Determine the (x, y) coordinate at the center of the cell enclosing the given text.  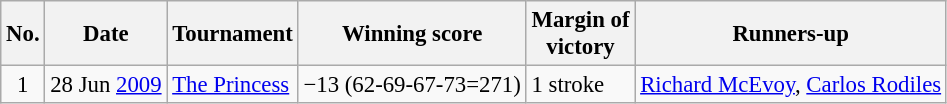
Date (106, 34)
−13 (62-69-67-73=271) (412, 85)
Winning score (412, 34)
Runners-up (791, 34)
The Princess (232, 85)
1 (23, 85)
Tournament (232, 34)
Richard McEvoy, Carlos Rodiles (791, 85)
Margin ofvictory (580, 34)
1 stroke (580, 85)
28 Jun 2009 (106, 85)
No. (23, 34)
